Pinpoint the cell where the given text exists, returning its (x, y) midpoint coordinate. 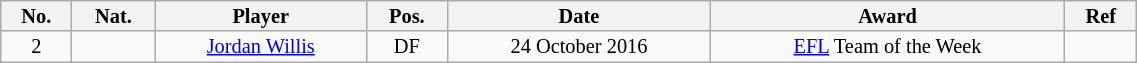
DF (406, 46)
EFL Team of the Week (887, 46)
Player (260, 16)
Jordan Willis (260, 46)
Date (580, 16)
Nat. (114, 16)
Ref (1101, 16)
Pos. (406, 16)
24 October 2016 (580, 46)
2 (36, 46)
Award (887, 16)
No. (36, 16)
